Locate the cell with the specified text and output its [X, Y] center coordinate. 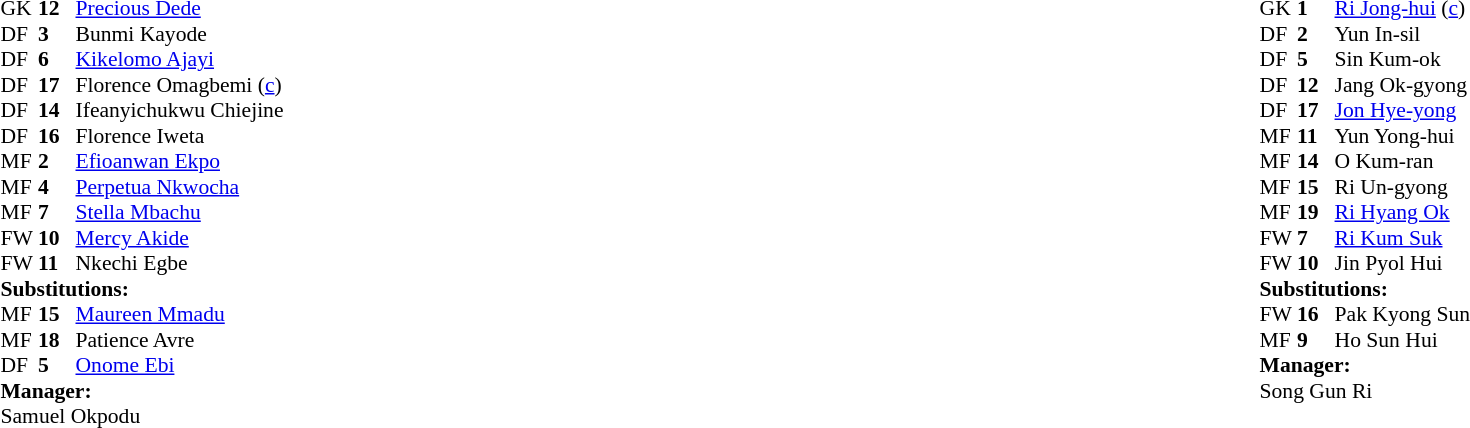
Nkechi Egbe [180, 263]
4 [57, 187]
Bunmi Kayode [180, 34]
Patience Avre [180, 340]
Florence Iweta [180, 136]
3 [57, 34]
Substitutions: [142, 289]
Manager: [142, 391]
9 [1316, 340]
Kikelomo Ajayi [180, 59]
Maureen Mmadu [180, 315]
12 [1316, 85]
19 [1316, 213]
Florence Omagbemi (c) [180, 85]
Ifeanyichukwu Chiejine [180, 111]
Onome Ebi [180, 365]
Perpetua Nkwocha [180, 187]
Mercy Akide [180, 238]
Stella Mbachu [180, 213]
18 [57, 340]
6 [57, 59]
Efioanwan Ekpo [180, 161]
